Locate the cell with the specified text and output its (X, Y) center coordinate. 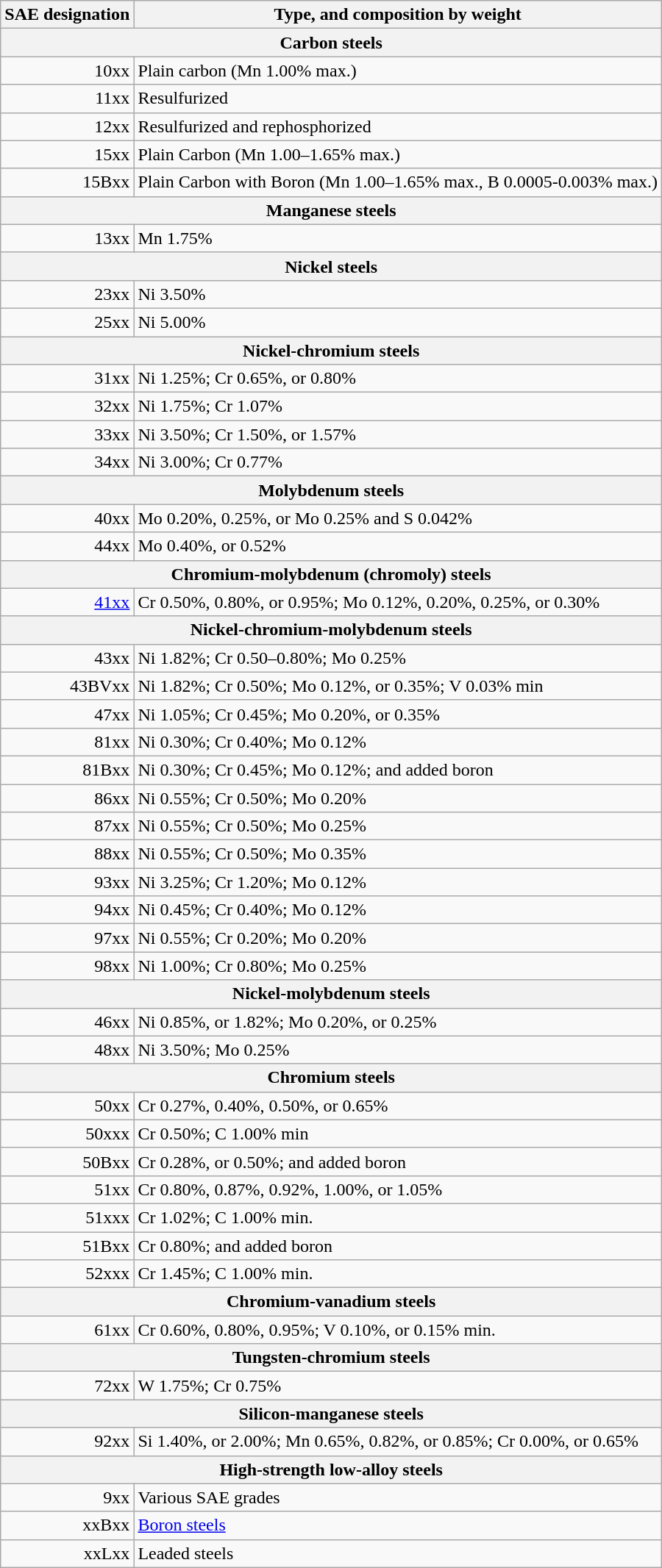
43xx (68, 658)
Cr 0.80%; and added boron (398, 1246)
87xx (68, 826)
Ni 0.30%; Cr 0.40%; Mo 0.12% (398, 742)
Cr 0.50%, 0.80%, or 0.95%; Mo 0.12%, 0.20%, 0.25%, or 0.30% (398, 602)
Cr 0.28%, or 0.50%; and added boron (398, 1161)
40xx (68, 518)
92xx (68, 1442)
Cr 0.60%, 0.80%, 0.95%; V 0.10%, or 0.15% min. (398, 1330)
34xx (68, 462)
11xx (68, 99)
51Bxx (68, 1246)
23xx (68, 294)
Ni 3.50%; Cr 1.50%, or 1.57% (398, 434)
W 1.75%; Cr 0.75% (398, 1386)
Ni 0.55%; Cr 0.50%; Mo 0.25% (398, 826)
Ni 1.82%; Cr 0.50–0.80%; Mo 0.25% (398, 658)
9xx (68, 1497)
Mo 0.20%, 0.25%, or Mo 0.25% and S 0.042% (398, 518)
Ni 0.55%; Cr 0.50%; Mo 0.20% (398, 798)
Silicon-manganese steels (331, 1414)
Cr 0.80%, 0.87%, 0.92%, 1.00%, or 1.05% (398, 1189)
43BVxx (68, 686)
Nickel-molybdenum steels (331, 994)
52xxx (68, 1274)
Leaded steels (398, 1553)
51xxx (68, 1217)
Tungsten-chromium steels (331, 1358)
12xx (68, 126)
Ni 3.00%; Cr 0.77% (398, 462)
Ni 1.82%; Cr 0.50%; Mo 0.12%, or 0.35%; V 0.03% min (398, 686)
86xx (68, 798)
Molybdenum steels (331, 490)
Plain carbon (Mn 1.00% max.) (398, 71)
46xx (68, 1022)
Si 1.40%, or 2.00%; Mn 0.65%, 0.82%, or 0.85%; Cr 0.00%, or 0.65% (398, 1442)
Mo 0.40%, or 0.52% (398, 546)
Nickel-chromium steels (331, 351)
Plain Carbon (Mn 1.00–1.65% max.) (398, 154)
33xx (68, 434)
Ni 1.25%; Cr 0.65%, or 0.80% (398, 379)
88xx (68, 854)
50Bxx (68, 1161)
Carbon steels (331, 43)
98xx (68, 966)
SAE designation (68, 15)
15Bxx (68, 182)
44xx (68, 546)
10xx (68, 71)
Ni 3.50%; Mo 0.25% (398, 1050)
Ni 5.00% (398, 322)
Ni 1.05%; Cr 0.45%; Mo 0.20%, or 0.35% (398, 714)
Ni 0.55%; Cr 0.20%; Mo 0.20% (398, 938)
15xx (68, 154)
94xx (68, 910)
Nickel-chromium-molybdenum steels (331, 630)
Ni 0.85%, or 1.82%; Mo 0.20%, or 0.25% (398, 1022)
81Bxx (68, 770)
Ni 0.45%; Cr 0.40%; Mo 0.12% (398, 910)
Ni 1.00%; Cr 0.80%; Mo 0.25% (398, 966)
Chromium steels (331, 1078)
Chromium-vanadium steels (331, 1302)
47xx (68, 714)
Cr 1.45%; C 1.00% min. (398, 1274)
High-strength low-alloy steels (331, 1469)
Ni 1.75%; Cr 1.07% (398, 407)
72xx (68, 1386)
Mn 1.75% (398, 238)
31xx (68, 379)
Cr 0.27%, 0.40%, 0.50%, or 0.65% (398, 1106)
Ni 0.30%; Cr 0.45%; Mo 0.12%; and added boron (398, 770)
Cr 1.02%; C 1.00% min. (398, 1217)
xxLxx (68, 1553)
51xx (68, 1189)
41xx (68, 602)
Various SAE grades (398, 1497)
Resulfurized (398, 99)
Ni 0.55%; Cr 0.50%; Mo 0.35% (398, 854)
48xx (68, 1050)
61xx (68, 1330)
Resulfurized and rephosphorized (398, 126)
xxBxx (68, 1525)
32xx (68, 407)
Chromium-molybdenum (chromoly) steels (331, 574)
97xx (68, 938)
Nickel steels (331, 266)
Plain Carbon with Boron (Mn 1.00–1.65% max., B 0.0005-0.003% max.) (398, 182)
Boron steels (398, 1525)
13xx (68, 238)
Manganese steels (331, 210)
50xx (68, 1106)
Ni 3.50% (398, 294)
81xx (68, 742)
Ni 3.25%; Cr 1.20%; Mo 0.12% (398, 882)
25xx (68, 322)
Type, and composition by weight (398, 15)
93xx (68, 882)
50xxx (68, 1134)
Cr 0.50%; C 1.00% min (398, 1134)
